For the text-containing cell, return its midpoint in [X, Y] coordinate format. 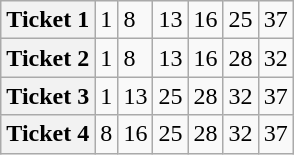
Ticket 4 [48, 134]
Ticket 2 [48, 58]
Ticket 3 [48, 96]
Ticket 1 [48, 20]
